For the text-containing cell, return its midpoint in [x, y] coordinate format. 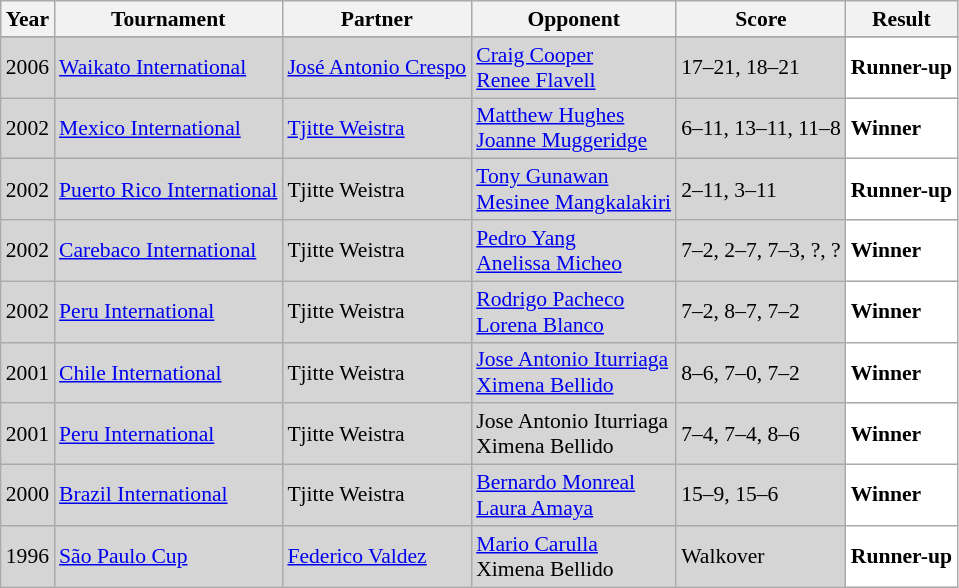
Chile International [168, 372]
Pedro Yang Anelissa Micheo [574, 250]
Mexico International [168, 128]
2000 [28, 496]
8–6, 7–0, 7–2 [761, 372]
Mario Carulla Ximena Bellido [574, 556]
José Antonio Crespo [376, 68]
Year [28, 19]
Matthew Hughes Joanne Muggeridge [574, 128]
Craig Cooper Renee Flavell [574, 68]
Carebaco International [168, 250]
Puerto Rico International [168, 190]
Brazil International [168, 496]
Federico Valdez [376, 556]
1996 [28, 556]
Walkover [761, 556]
Opponent [574, 19]
Rodrigo Pacheco Lorena Blanco [574, 312]
7–2, 2–7, 7–3, ?, ? [761, 250]
Tournament [168, 19]
2–11, 3–11 [761, 190]
Score [761, 19]
17–21, 18–21 [761, 68]
Waikato International [168, 68]
7–4, 7–4, 8–6 [761, 434]
7–2, 8–7, 7–2 [761, 312]
2006 [28, 68]
Tony Gunawan Mesinee Mangkalakiri [574, 190]
15–9, 15–6 [761, 496]
São Paulo Cup [168, 556]
Partner [376, 19]
Result [902, 19]
6–11, 13–11, 11–8 [761, 128]
Bernardo Monreal Laura Amaya [574, 496]
